Output the (X, Y) coordinate of the center of the cell containing the given text.  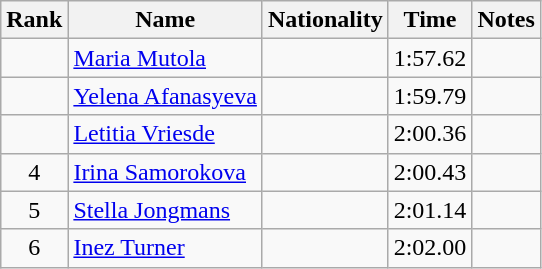
Maria Mutola (166, 58)
1:59.79 (430, 96)
Notes (506, 20)
5 (34, 210)
4 (34, 172)
Inez Turner (166, 248)
Letitia Vriesde (166, 134)
Rank (34, 20)
Nationality (325, 20)
Stella Jongmans (166, 210)
2:00.36 (430, 134)
Irina Samorokova (166, 172)
Time (430, 20)
2:02.00 (430, 248)
Name (166, 20)
2:01.14 (430, 210)
6 (34, 248)
2:00.43 (430, 172)
1:57.62 (430, 58)
Yelena Afanasyeva (166, 96)
